Find where the given text appears and provide that cell's center as (X, Y) coordinate. 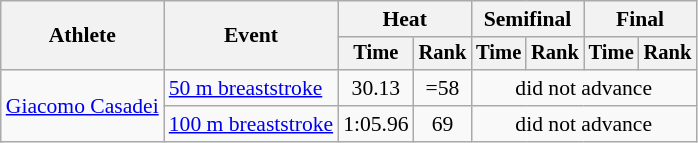
Semifinal (527, 19)
1:05.96 (376, 124)
50 m breaststroke (251, 88)
69 (443, 124)
=58 (443, 88)
Athlete (82, 36)
Final (640, 19)
Event (251, 36)
100 m breaststroke (251, 124)
Heat (404, 19)
30.13 (376, 88)
Giacomo Casadei (82, 106)
